Capture the cell that displays the provided text and extract its (X, Y) central coordinate. 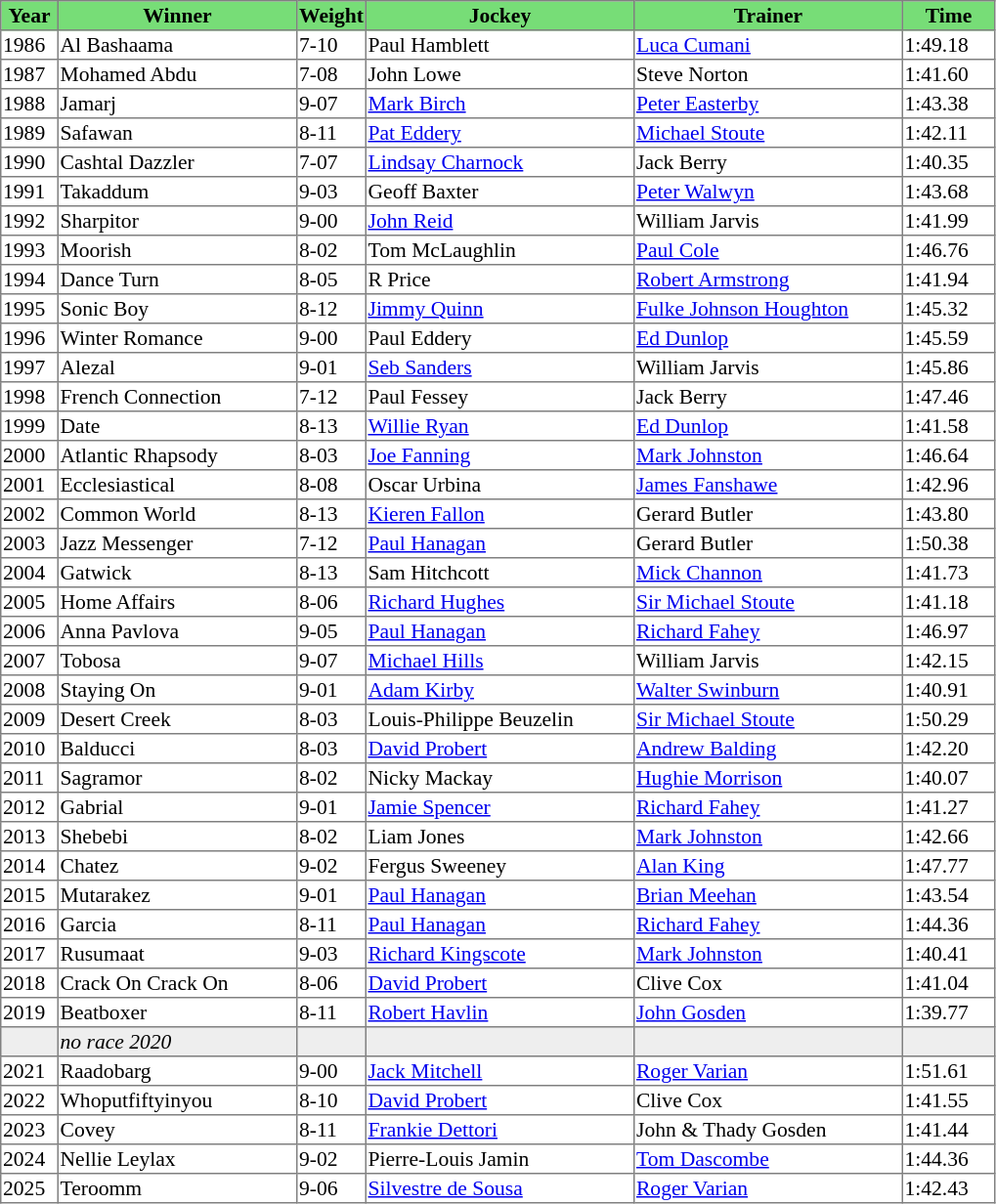
2017 (29, 954)
Nicky Mackay (499, 778)
1:41.94 (948, 279)
Kieren Fallon (499, 514)
1991 (29, 192)
1:42.20 (948, 749)
2021 (29, 1071)
2018 (29, 983)
8-10 (331, 1100)
8-12 (331, 309)
John & Thady Gosden (768, 1130)
1:42.66 (948, 837)
Sam Hitchcott (499, 573)
1:40.41 (948, 954)
Hughie Morrison (768, 778)
Jockey (499, 16)
1:47.77 (948, 866)
Sharpitor (177, 221)
2015 (29, 895)
Tom Dascombe (768, 1159)
Steve Norton (768, 74)
Crack On Crack On (177, 983)
1987 (29, 74)
Whoputfiftyinyou (177, 1100)
2019 (29, 1012)
1997 (29, 367)
Home Affairs (177, 602)
1:41.04 (948, 983)
1:45.32 (948, 309)
1:51.61 (948, 1071)
Tom McLaughlin (499, 250)
1:41.58 (948, 426)
1:50.38 (948, 543)
Fergus Sweeney (499, 866)
Walter Swinburn (768, 690)
James Fanshawe (768, 485)
John Gosden (768, 1012)
Mohamed Abdu (177, 74)
2022 (29, 1100)
Peter Easterby (768, 104)
Beatboxer (177, 1012)
Pierre-Louis Jamin (499, 1159)
Frankie Dettori (499, 1130)
1:43.68 (948, 192)
Trainer (768, 16)
1:49.18 (948, 45)
1:41.60 (948, 74)
Seb Sanders (499, 367)
2016 (29, 924)
1:42.43 (948, 1188)
Geoff Baxter (499, 192)
Ecclesiastical (177, 485)
Alan King (768, 866)
1999 (29, 426)
2000 (29, 455)
Gabrial (177, 807)
Paul Hamblett (499, 45)
Adam Kirby (499, 690)
Robert Armstrong (768, 279)
2025 (29, 1188)
Staying On (177, 690)
John Lowe (499, 74)
1994 (29, 279)
1:45.86 (948, 367)
9-06 (331, 1188)
8-05 (331, 279)
7-08 (331, 74)
9-05 (331, 631)
8-08 (331, 485)
1990 (29, 162)
Teroomm (177, 1188)
1988 (29, 104)
2007 (29, 661)
1:46.97 (948, 631)
2006 (29, 631)
1:46.76 (948, 250)
Chatez (177, 866)
Al Bashaama (177, 45)
1:41.55 (948, 1100)
1989 (29, 133)
Richard Kingscote (499, 954)
R Price (499, 279)
Joe Fanning (499, 455)
Richard Hughes (499, 602)
Robert Havlin (499, 1012)
Sagramor (177, 778)
2004 (29, 573)
Alezal (177, 367)
1:47.46 (948, 397)
French Connection (177, 397)
1:41.99 (948, 221)
2009 (29, 719)
Cashtal Dazzler (177, 162)
2014 (29, 866)
1:42.15 (948, 661)
1986 (29, 45)
2002 (29, 514)
2012 (29, 807)
Willie Ryan (499, 426)
1998 (29, 397)
Silvestre de Sousa (499, 1188)
Dance Turn (177, 279)
Liam Jones (499, 837)
2013 (29, 837)
2001 (29, 485)
Weight (331, 16)
1:45.59 (948, 338)
Moorish (177, 250)
1:41.73 (948, 573)
1:43.54 (948, 895)
Fulke Johnson Houghton (768, 309)
Paul Eddery (499, 338)
Pat Eddery (499, 133)
Jamie Spencer (499, 807)
Jimmy Quinn (499, 309)
Balducci (177, 749)
1992 (29, 221)
1:43.38 (948, 104)
1996 (29, 338)
Louis-Philippe Beuzelin (499, 719)
no race 2020 (177, 1042)
7-07 (331, 162)
Mutarakez (177, 895)
Winner (177, 16)
1:41.27 (948, 807)
1993 (29, 250)
Jack Mitchell (499, 1071)
2008 (29, 690)
Winter Romance (177, 338)
Jazz Messenger (177, 543)
Rusumaat (177, 954)
Mick Channon (768, 573)
2023 (29, 1130)
Peter Walwyn (768, 192)
1:42.11 (948, 133)
Tobosa (177, 661)
Oscar Urbina (499, 485)
Sonic Boy (177, 309)
Paul Cole (768, 250)
Mark Birch (499, 104)
2005 (29, 602)
Garcia (177, 924)
Lindsay Charnock (499, 162)
Takaddum (177, 192)
Anna Pavlova (177, 631)
Covey (177, 1130)
Raadobarg (177, 1071)
7-10 (331, 45)
Paul Fessey (499, 397)
1:41.44 (948, 1130)
1:46.64 (948, 455)
Luca Cumani (768, 45)
Andrew Balding (768, 749)
Desert Creek (177, 719)
Safawan (177, 133)
2003 (29, 543)
John Reid (499, 221)
Common World (177, 514)
2024 (29, 1159)
Michael Stoute (768, 133)
Time (948, 16)
1995 (29, 309)
2010 (29, 749)
1:42.96 (948, 485)
Michael Hills (499, 661)
1:41.18 (948, 602)
Atlantic Rhapsody (177, 455)
Jamarj (177, 104)
Brian Meehan (768, 895)
Gatwick (177, 573)
Year (29, 16)
Nellie Leylax (177, 1159)
1:43.80 (948, 514)
1:40.35 (948, 162)
Date (177, 426)
1:50.29 (948, 719)
2011 (29, 778)
1:39.77 (948, 1012)
Shebebi (177, 837)
1:40.07 (948, 778)
1:40.91 (948, 690)
